Detect which cell encompasses the target text, then output its (X, Y) center coordinate. 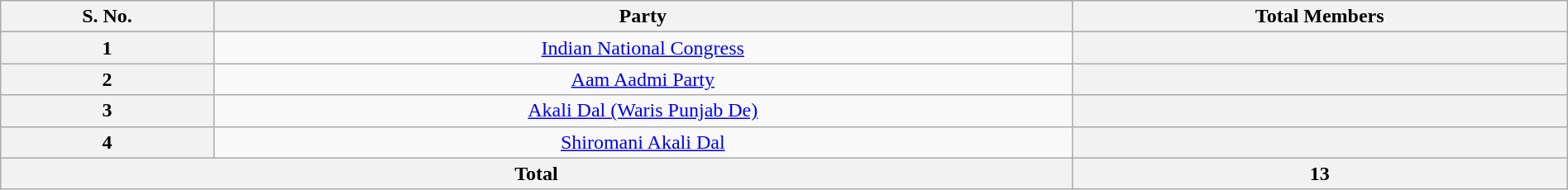
Total (536, 173)
Shiromani Akali Dal (643, 142)
3 (108, 111)
2 (108, 79)
13 (1320, 173)
Party (643, 17)
Indian National Congress (643, 48)
Akali Dal (Waris Punjab De) (643, 111)
S. No. (108, 17)
4 (108, 142)
Total Members (1320, 17)
1 (108, 48)
Aam Aadmi Party (643, 79)
